Return (X, Y) of the center of cell containing provided text 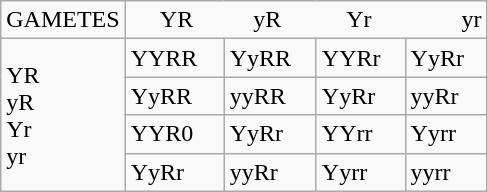
YR yR Yr yr (306, 20)
YYRr (360, 58)
YYrr (360, 134)
yyRR (270, 96)
GAMETES (63, 20)
YRyRYryr (63, 115)
YYR0 (174, 134)
YYRR (174, 58)
yyrr (446, 172)
